Return the [x, y] coordinate for the center point of the cell that contains the specified text.  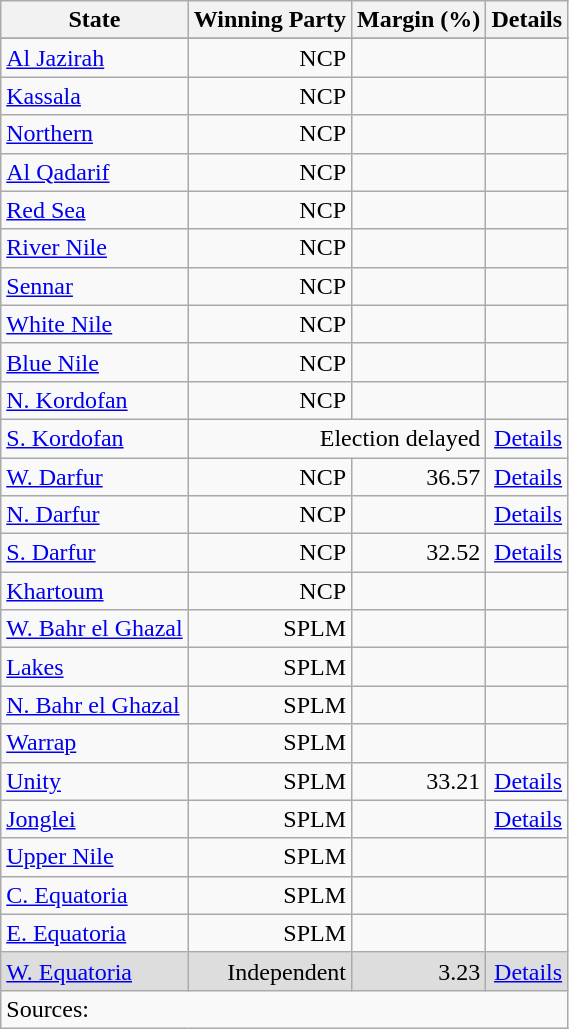
Northern [94, 134]
C. Equatoria [94, 895]
Election delayed [337, 438]
33.21 [419, 781]
Red Sea [94, 210]
Kassala [94, 96]
Jonglei [94, 819]
N. Bahr el Ghazal [94, 705]
State [94, 20]
W. Equatoria [94, 971]
Upper Nile [94, 857]
Lakes [94, 667]
S. Kordofan [94, 438]
36.57 [419, 477]
W. Bahr el Ghazal [94, 629]
Independent [270, 971]
Khartoum [94, 591]
Sennar [94, 286]
River Nile [94, 248]
Winning Party [270, 20]
Margin (%) [419, 20]
32.52 [419, 553]
N. Darfur [94, 515]
W. Darfur [94, 477]
Al Qadarif [94, 172]
E. Equatoria [94, 933]
N. Kordofan [94, 400]
Unity [94, 781]
S. Darfur [94, 553]
Blue Nile [94, 362]
White Nile [94, 324]
3.23 [419, 971]
Warrap [94, 743]
Al Jazirah [94, 58]
Sources: [284, 1009]
